Output the (x, y) coordinate of the center of the cell containing the given text.  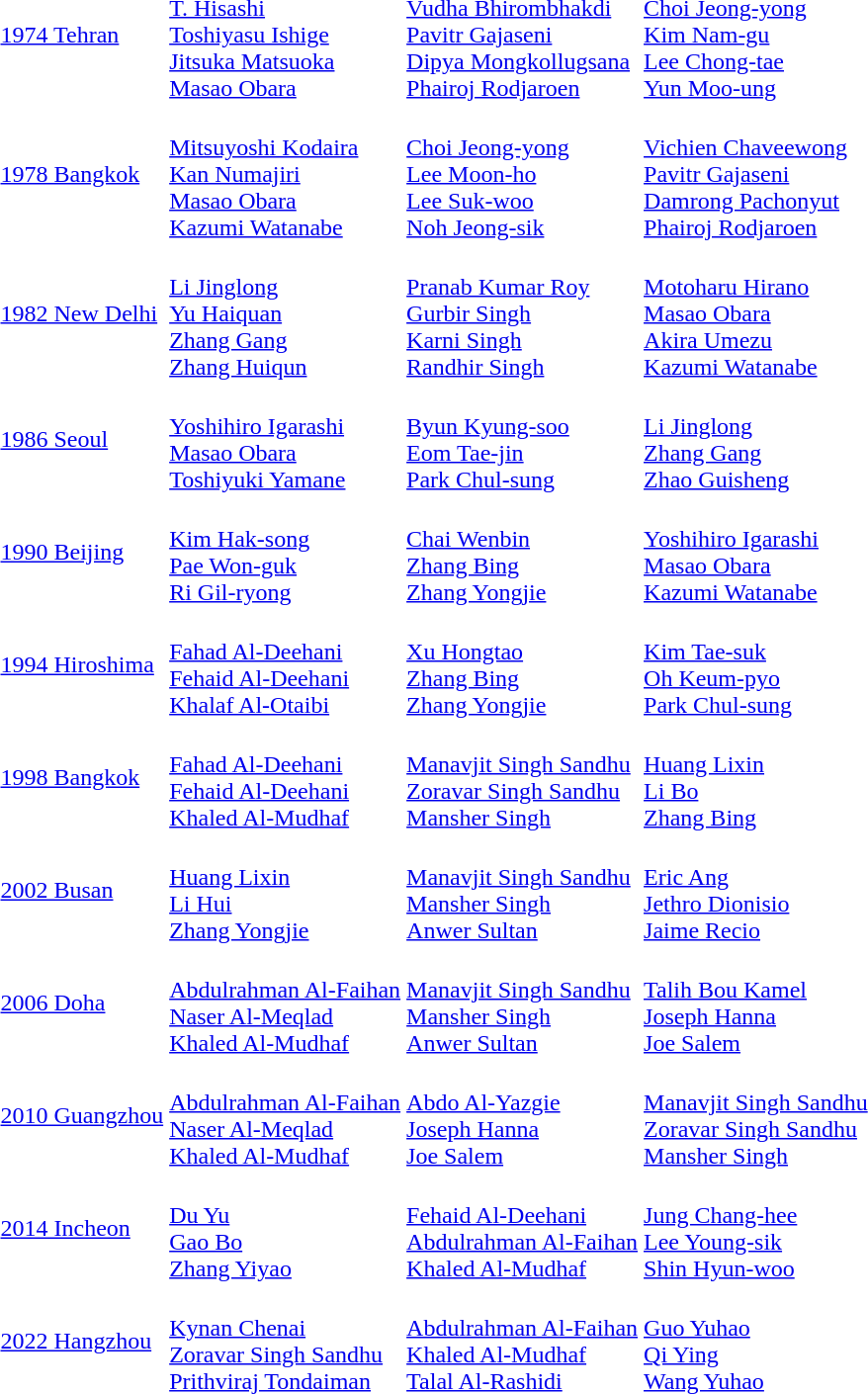
Abdo Al-YazgieJoseph HannaJoe Salem (522, 1115)
Kim Hak-songPae Won-gukRi Gil-ryong (285, 552)
Fahad Al-DeehaniFehaid Al-DeehaniKhalaf Al-Otaibi (285, 664)
Chai WenbinZhang BingZhang Yongjie (522, 552)
Du YuGao BoZhang Yiyao (285, 1228)
Fehaid Al-DeehaniAbdulrahman Al-FaihanKhaled Al-Mudhaf (522, 1228)
Manavjit Singh SandhuZoravar Singh SandhuMansher Singh (522, 777)
Huang LixinLi HuiZhang Yongjie (285, 890)
Li JinglongYu HaiquanZhang GangZhang Huiqun (285, 313)
Fahad Al-DeehaniFehaid Al-DeehaniKhaled Al-Mudhaf (285, 777)
Mitsuyoshi KodairaKan NumajiriMasao ObaraKazumi Watanabe (285, 174)
Byun Kyung-sooEom Tae-jinPark Chul-sung (522, 439)
Pranab Kumar RoyGurbir SinghKarni SinghRandhir Singh (522, 313)
Choi Jeong-yongLee Moon-hoLee Suk-wooNoh Jeong-sik (522, 174)
Xu HongtaoZhang BingZhang Yongjie (522, 664)
Yoshihiro IgarashiMasao ObaraToshiyuki Yamane (285, 439)
